Scan for the cell matching the given text and deliver its [x, y] coordinate at center. 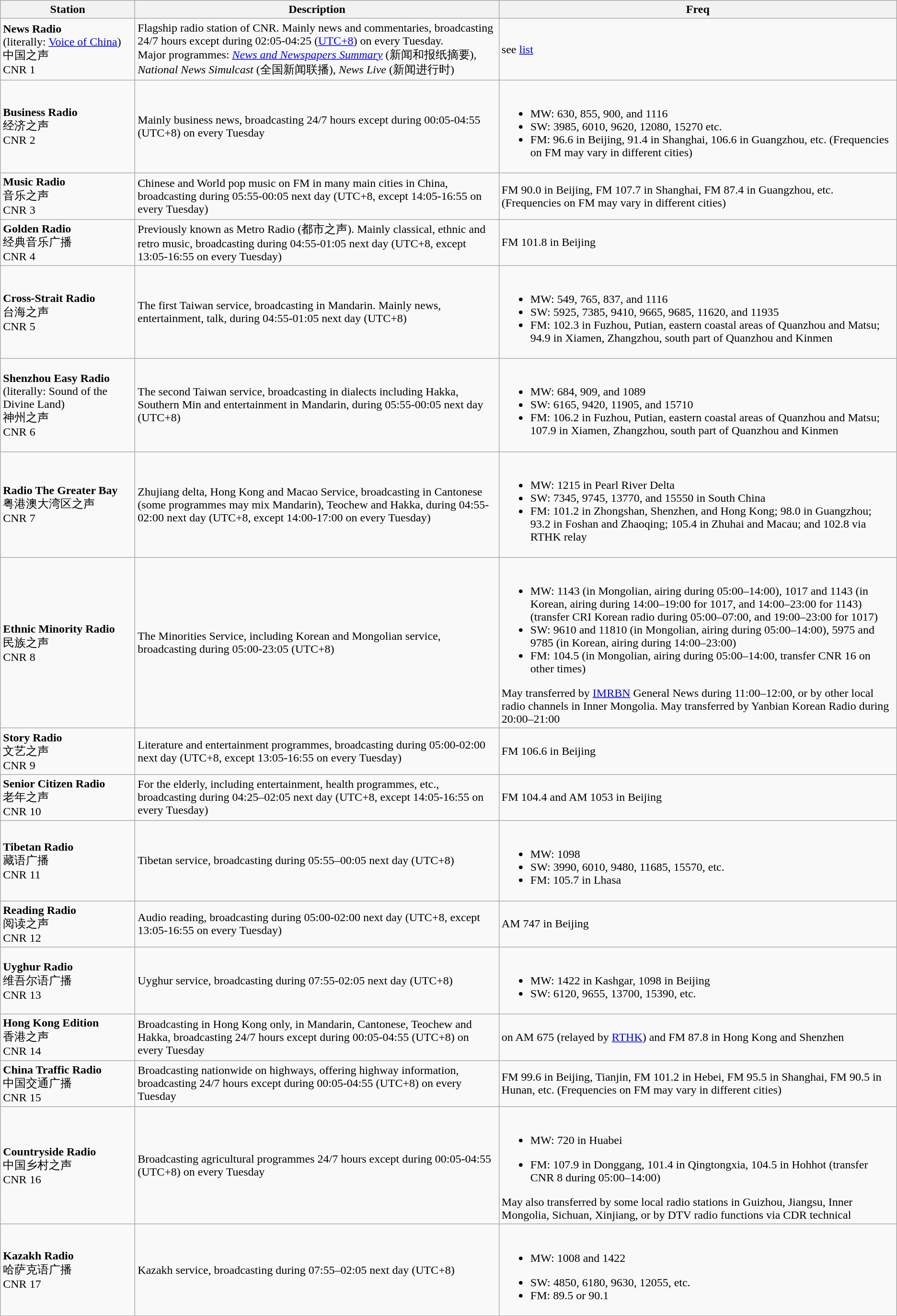
Tibetan Radio 藏语广播 CNR 11 [68, 861]
Broadcasting nationwide on highways, offering highway information, broadcasting 24/7 hours except during 00:05-04:55 (UTC+8) on every Tuesday [317, 1084]
Freq [698, 10]
Story Radio 文艺之声 CNR 9 [68, 751]
FM 90.0 in Beijing, FM 107.7 in Shanghai, FM 87.4 in Guangzhou, etc. (Frequencies on FM may vary in different cities) [698, 196]
MW: 1422 in Kashgar, 1098 in BeijingSW: 6120, 9655, 13700, 15390, etc. [698, 981]
see list [698, 49]
The Minorities Service, including Korean and Mongolian service, broadcasting during 05:00-23:05 (UTC+8) [317, 643]
FM 99.6 in Beijing, Tianjin, FM 101.2 in Hebei, FM 95.5 in Shanghai, FM 90.5 in Hunan, etc. (Frequencies on FM may vary in different cities) [698, 1084]
Radio The Greater Bay 粤港澳大湾区之声 CNR 7 [68, 504]
Music Radio 音乐之声 CNR 3 [68, 196]
China Traffic Radio 中国交通广播 CNR 15 [68, 1084]
Broadcasting in Hong Kong only, in Mandarin, Cantonese, Teochew and Hakka, broadcasting 24/7 hours except during 00:05-04:55 (UTC+8) on every Tuesday [317, 1037]
Reading Radio 阅读之声 CNR 12 [68, 924]
MW: 1098SW: 3990, 6010, 9480, 11685, 15570, etc.FM: 105.7 in Lhasa [698, 861]
Shenzhou Easy Radio (literally: Sound of the Divine Land) 神州之声 CNR 6 [68, 405]
Business Radio 经济之声 CNR 2 [68, 127]
Audio reading, broadcasting during 05:00-02:00 next day (UTC+8, except 13:05-16:55 on every Tuesday) [317, 924]
Mainly business news, broadcasting 24/7 hours except during 00:05-04:55 (UTC+8) on every Tuesday [317, 127]
on AM 675 (relayed by RTHK) and FM 87.8 in Hong Kong and Shenzhen [698, 1037]
The first Taiwan service, broadcasting in Mandarin. Mainly news, entertainment, talk, during 04:55-01:05 next day (UTC+8) [317, 312]
Kazakh service, broadcasting during 07:55–02:05 next day (UTC+8) [317, 1270]
Uyghur service, broadcasting during 07:55-02:05 next day (UTC+8) [317, 981]
Hong Kong Edition 香港之声 CNR 14 [68, 1037]
Senior Citizen Radio 老年之声 CNR 10 [68, 797]
MW: 1008 and 1422SW: 4850, 6180, 9630, 12055, etc.FM: 89.5 or 90.1 [698, 1270]
Tibetan service, broadcasting during 05:55–00:05 next day (UTC+8) [317, 861]
FM 101.8 in Beijing [698, 242]
Golden Radio 经典音乐广播 CNR 4 [68, 242]
FM 104.4 and AM 1053 in Beijing [698, 797]
Kazakh Radio 哈萨克语广播 CNR 17 [68, 1270]
Uyghur Radio 维吾尔语广播 CNR 13 [68, 981]
FM 106.6 in Beijing [698, 751]
Countryside Radio 中国乡村之声 CNR 16 [68, 1166]
Description [317, 10]
Cross-Strait Radio 台海之声 CNR 5 [68, 312]
Literature and entertainment programmes, broadcasting during 05:00-02:00 next day (UTC+8, except 13:05-16:55 on every Tuesday) [317, 751]
The second Taiwan service, broadcasting in dialects including Hakka, Southern Min and entertainment in Mandarin, during 05:55-00:05 next day (UTC+8) [317, 405]
Ethnic Minority Radio 民族之声 CNR 8 [68, 643]
Chinese and World pop music on FM in many main cities in China, broadcasting during 05:55-00:05 next day (UTC+8, except 14:05-16:55 on every Tuesday) [317, 196]
News Radio (literally: Voice of China) 中国之声 CNR 1 [68, 49]
AM 747 in Beijing [698, 924]
Broadcasting agricultural programmes 24/7 hours except during 00:05-04:55 (UTC+8) on every Tuesday [317, 1166]
Station [68, 10]
